Search for the cell housing the specified text and yield its (X, Y) center coordinate. 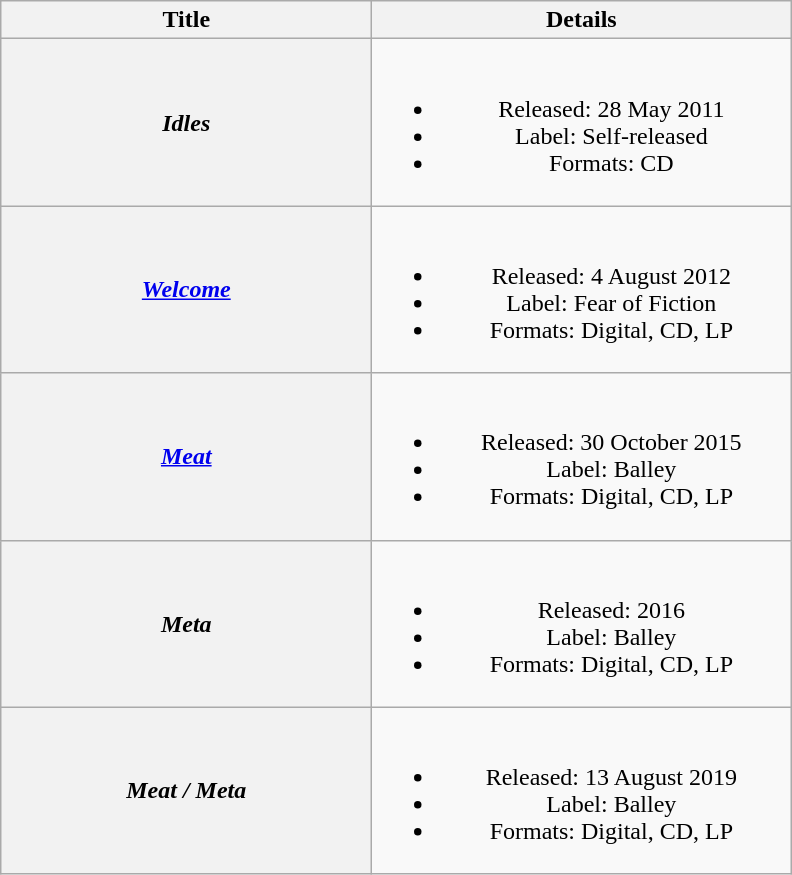
Released: 30 October 2015Label: BalleyFormats: Digital, CD, LP (582, 456)
Released: 2016Label: BalleyFormats: Digital, CD, LP (582, 624)
Released: 13 August 2019Label: BalleyFormats: Digital, CD, LP (582, 790)
Idles (186, 122)
Released: 28 May 2011Label: Self-releasedFormats: CD (582, 122)
Released: 4 August 2012Label: Fear of FictionFormats: Digital, CD, LP (582, 290)
Meta (186, 624)
Title (186, 20)
Meat (186, 456)
Details (582, 20)
Meat / Meta (186, 790)
Welcome (186, 290)
